From the cell containing the given text, extract its center point as [X, Y] coordinate. 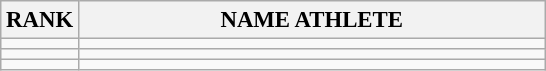
RANK [40, 20]
NAME ATHLETE [312, 20]
